Capture the cell that displays the provided text and extract its [x, y] central coordinate. 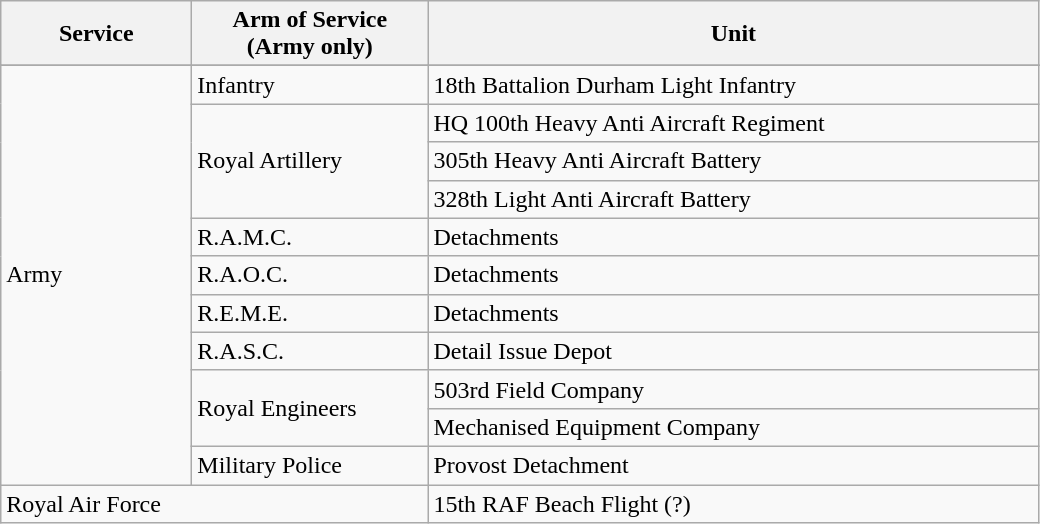
18th Battalion Durham Light Infantry [734, 85]
Detail Issue Depot [734, 351]
HQ 100th Heavy Anti Aircraft Regiment [734, 123]
R.E.M.E. [310, 313]
Unit [734, 34]
328th Light Anti Aircraft Battery [734, 199]
Royal Artillery [310, 161]
R.A.M.C. [310, 237]
Infantry [310, 85]
15th RAF Beach Flight (?) [734, 503]
Royal Air Force [214, 503]
Mechanised Equipment Company [734, 427]
Provost Detachment [734, 465]
503rd Field Company [734, 389]
305th Heavy Anti Aircraft Battery [734, 161]
R.A.O.C. [310, 275]
Military Police [310, 465]
Royal Engineers [310, 408]
Arm of Service(Army only) [310, 34]
Army [96, 276]
Service [96, 34]
R.A.S.C. [310, 351]
